Search for the cell housing the specified text and yield its [X, Y] center coordinate. 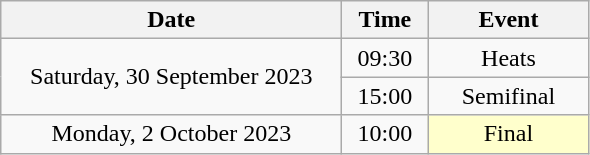
09:30 [385, 58]
10:00 [385, 134]
Time [385, 20]
Date [172, 20]
Final [508, 134]
Saturday, 30 September 2023 [172, 77]
Monday, 2 October 2023 [172, 134]
Semifinal [508, 96]
Event [508, 20]
Heats [508, 58]
15:00 [385, 96]
